Identify which cell holds the provided text, then report its [X, Y] central coordinate. 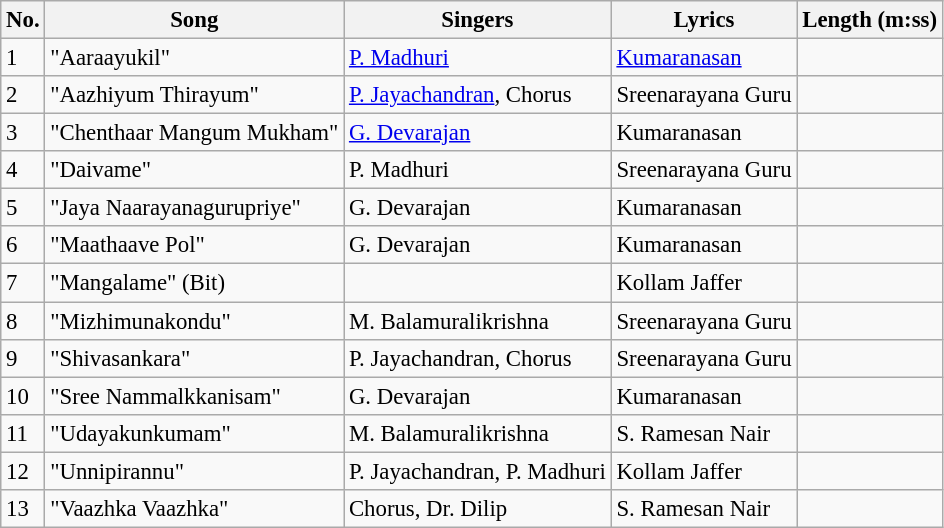
"Chenthaar Mangum Mukham" [194, 133]
"Udayakunkumam" [194, 433]
"Aaraayukil" [194, 58]
1 [23, 58]
8 [23, 321]
"Aazhiyum Thirayum" [194, 95]
11 [23, 433]
13 [23, 509]
9 [23, 358]
Chorus, Dr. Dilip [478, 509]
6 [23, 245]
"Daivame" [194, 170]
10 [23, 396]
"Sree Nammalkkanisam" [194, 396]
4 [23, 170]
"Maathaave Pol" [194, 245]
Lyrics [704, 20]
No. [23, 20]
Song [194, 20]
"Mangalame" (Bit) [194, 283]
P. Jayachandran, P. Madhuri [478, 471]
12 [23, 471]
2 [23, 95]
Singers [478, 20]
Length (m:ss) [870, 20]
"Unnipirannu" [194, 471]
3 [23, 133]
5 [23, 208]
"Vaazhka Vaazhka" [194, 509]
"Mizhimunakondu" [194, 321]
"Shivasankara" [194, 358]
"Jaya Naarayanagurupriye" [194, 208]
7 [23, 283]
